Capture the cell that displays the provided text and extract its [X, Y] central coordinate. 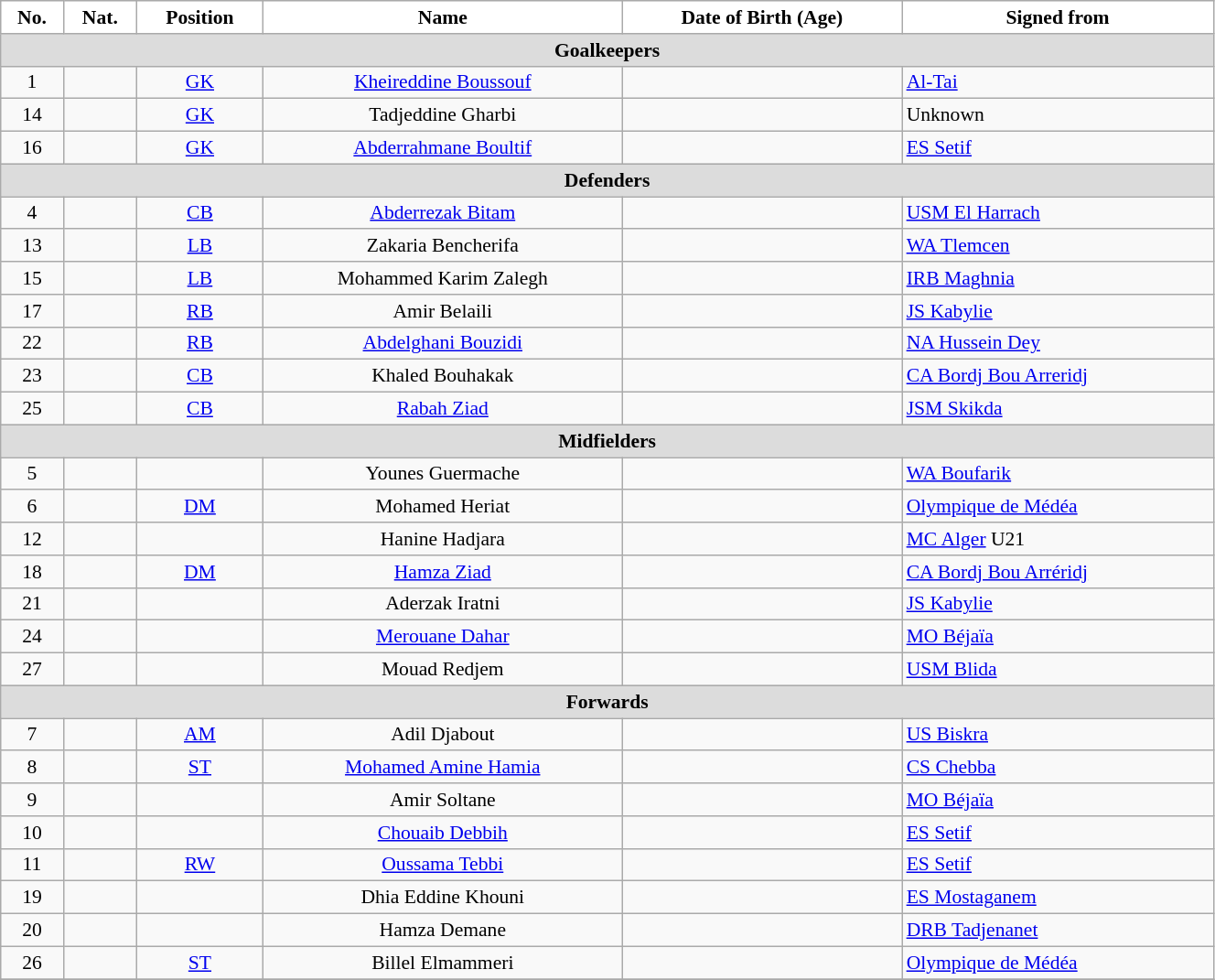
23 [32, 376]
Midfielders [607, 441]
Tadjeddine Gharbi [443, 115]
8 [32, 768]
Dhia Eddine Khouni [443, 898]
17 [32, 311]
15 [32, 278]
Defenders [607, 180]
USM Blida [1058, 670]
22 [32, 343]
1 [32, 82]
Khaled Bouhakak [443, 376]
16 [32, 148]
JSM Skikda [1058, 409]
CA Bordj Bou Arréridj [1058, 572]
Aderzak Iratni [443, 604]
WA Boufarik [1058, 474]
18 [32, 572]
Abdelghani Bouzidi [443, 343]
CS Chebba [1058, 768]
RW [199, 865]
DRB Tadjenanet [1058, 931]
Goalkeepers [607, 50]
Name [443, 17]
Mohamed Amine Hamia [443, 768]
19 [32, 898]
Kheireddine Boussouf [443, 82]
21 [32, 604]
Younes Guermache [443, 474]
4 [32, 213]
Al-Tai [1058, 82]
Signed from [1058, 17]
IRB Maghnia [1058, 278]
USM El Harrach [1058, 213]
27 [32, 670]
Unknown [1058, 115]
20 [32, 931]
Rabah Ziad [443, 409]
7 [32, 735]
9 [32, 800]
Amir Belaili [443, 311]
25 [32, 409]
Hamza Ziad [443, 572]
AM [199, 735]
11 [32, 865]
10 [32, 833]
5 [32, 474]
Nat. [100, 17]
14 [32, 115]
24 [32, 637]
Adil Djabout [443, 735]
6 [32, 507]
WA Tlemcen [1058, 246]
Abderrezak Bitam [443, 213]
13 [32, 246]
Merouane Dahar [443, 637]
Hanine Hadjara [443, 539]
Hamza Demane [443, 931]
NA Hussein Dey [1058, 343]
Abderrahmane Boultif [443, 148]
Date of Birth (Age) [761, 17]
Position [199, 17]
Zakaria Bencherifa [443, 246]
ES Mostaganem [1058, 898]
MC Alger U21 [1058, 539]
26 [32, 963]
Billel Elmammeri [443, 963]
Chouaib Debbih [443, 833]
No. [32, 17]
CA Bordj Bou Arreridj [1058, 376]
US Biskra [1058, 735]
Mouad Redjem [443, 670]
Mohammed Karim Zalegh [443, 278]
12 [32, 539]
Amir Soltane [443, 800]
Oussama Tebbi [443, 865]
Forwards [607, 702]
Mohamed Heriat [443, 507]
